Provide the [x, y] coordinate of the cell's center where the given text is located.  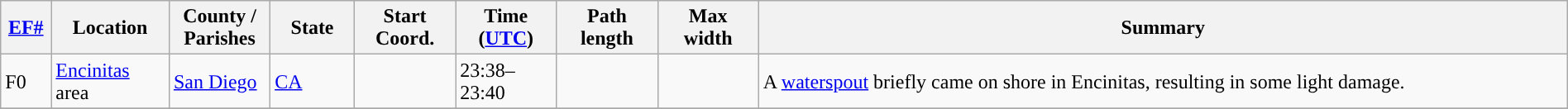
A waterspout briefly came on shore in Encinitas, resulting in some light damage. [1163, 81]
Location [111, 28]
Path length [607, 28]
State [313, 28]
EF# [26, 28]
F0 [26, 81]
23:38–23:40 [506, 81]
Summary [1163, 28]
Time (UTC) [506, 28]
CA [313, 81]
County / Parishes [219, 28]
Max width [708, 28]
Start Coord. [404, 28]
Encinitas area [111, 81]
San Diego [219, 81]
